Return (x, y) of the center of cell containing provided text 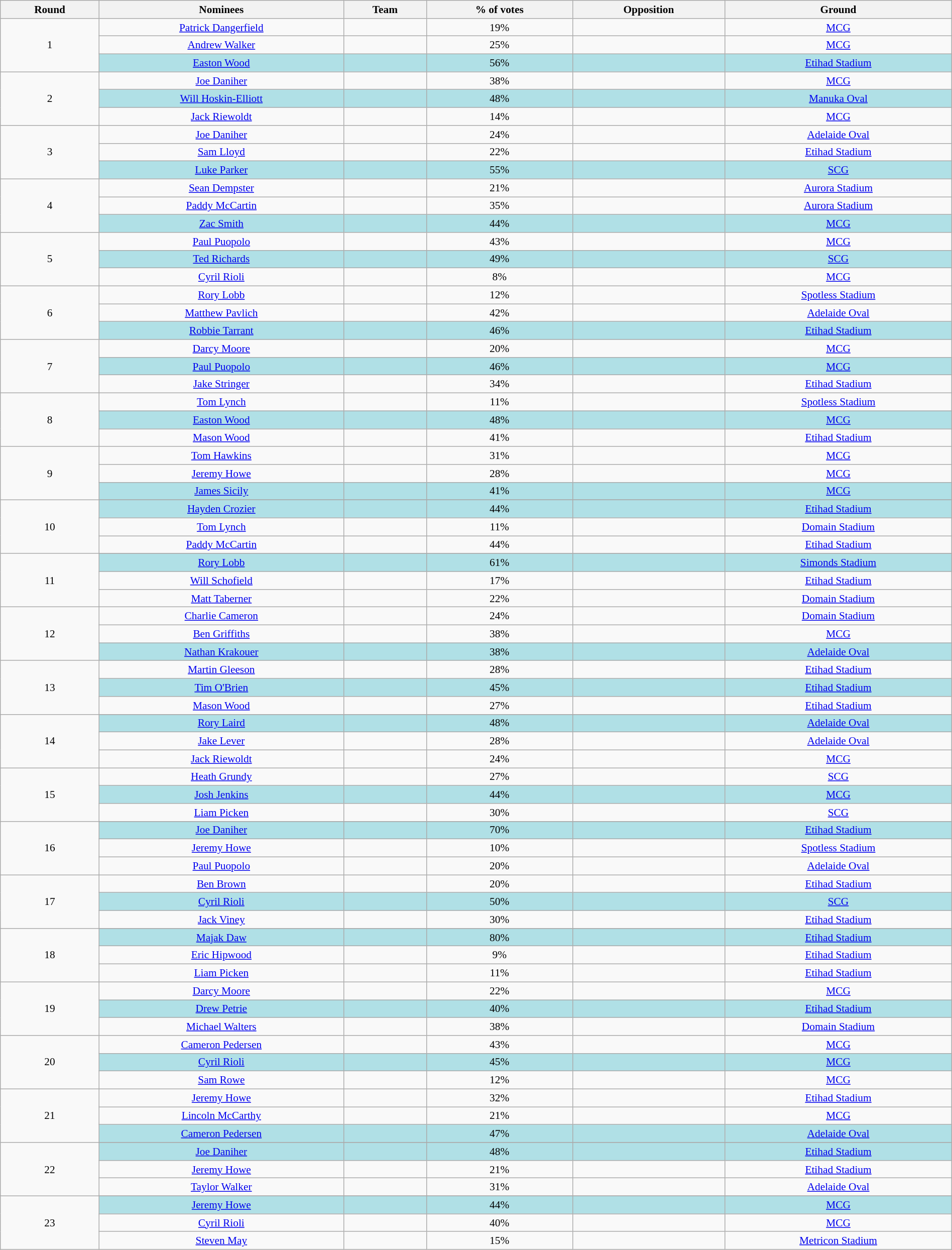
19 (50, 1008)
42% (499, 313)
8 (50, 420)
34% (499, 384)
4 (50, 206)
Matthew Pavlich (221, 313)
Team (385, 10)
Sam Rowe (221, 1080)
55% (499, 170)
Heath Grundy (221, 777)
Matt Taberner (221, 599)
19% (499, 28)
3 (50, 153)
16 (50, 848)
7 (50, 367)
Charlie Cameron (221, 616)
50% (499, 902)
18 (50, 955)
Michael Walters (221, 1027)
Tom Hawkins (221, 456)
Hayden Crozier (221, 509)
61% (499, 562)
Nathan Krakouer (221, 652)
Will Hoskin-Elliott (221, 99)
Jake Stringer (221, 384)
20 (50, 1063)
% of votes (499, 10)
Zac Smith (221, 223)
6 (50, 312)
Eric Hipwood (221, 955)
14 (50, 741)
Ground (839, 10)
9 (50, 473)
Drew Petrie (221, 1009)
5 (50, 259)
Andrew Walker (221, 45)
22 (50, 1169)
15% (499, 1241)
Will Schofield (221, 581)
Martin Gleeson (221, 670)
17 (50, 902)
2 (50, 98)
Nominees (221, 10)
Metricon Stadium (839, 1241)
Majak Daw (221, 938)
Round (50, 10)
Patrick Dangerfield (221, 28)
70% (499, 830)
32% (499, 1098)
14% (499, 117)
49% (499, 259)
10% (499, 848)
47% (499, 1133)
Sam Lloyd (221, 152)
17% (499, 581)
James Sicily (221, 491)
13 (50, 688)
Opposition (649, 10)
Josh Jenkins (221, 794)
Steven May (221, 1241)
Robbie Tarrant (221, 331)
21 (50, 1116)
Jack Viney (221, 920)
35% (499, 206)
80% (499, 938)
Rory Laird (221, 723)
Lincoln McCarthy (221, 1116)
11 (50, 581)
56% (499, 63)
10 (50, 527)
Taylor Walker (221, 1187)
23 (50, 1223)
Ben Griffiths (221, 634)
Luke Parker (221, 170)
Ted Richards (221, 259)
15 (50, 794)
Tim O'Brien (221, 688)
Sean Dempster (221, 188)
8% (499, 277)
Ben Brown (221, 884)
9% (499, 955)
25% (499, 45)
1 (50, 45)
Manuka Oval (839, 99)
Jake Lever (221, 741)
Simonds Stadium (839, 562)
12 (50, 634)
